For the text-containing cell, return its midpoint in (x, y) coordinate format. 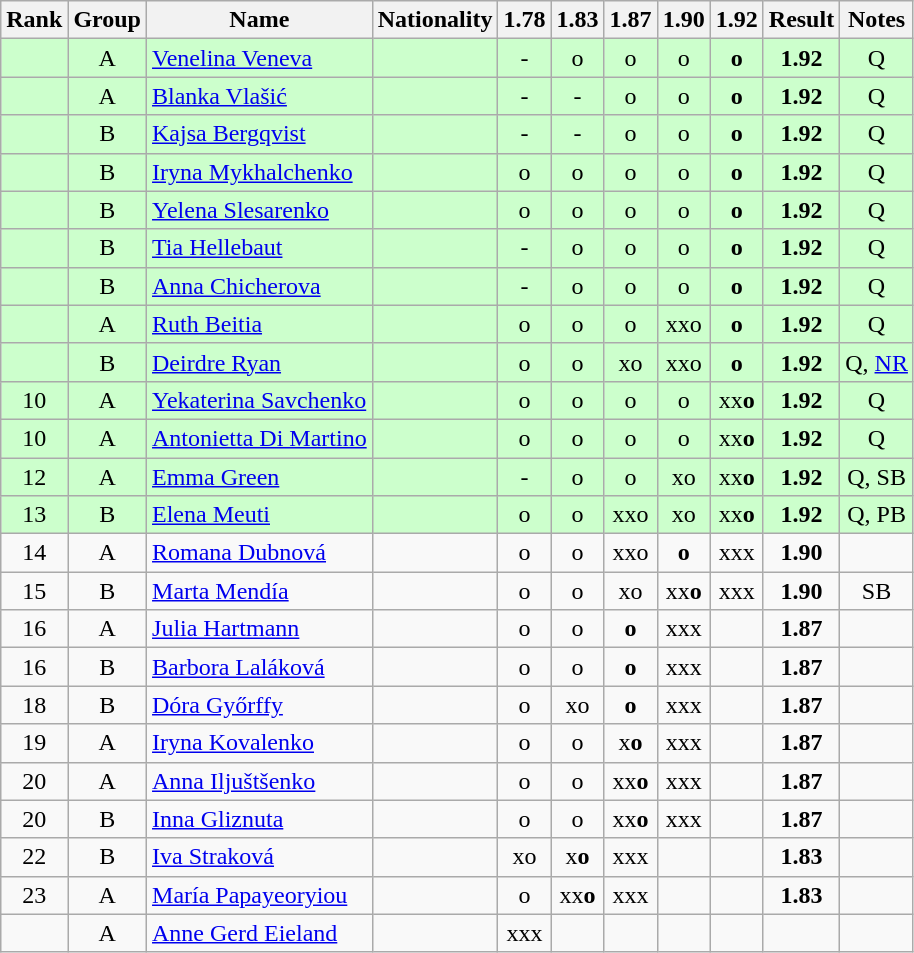
María Papayeoryiou (260, 895)
Romana Dubnová (260, 553)
23 (34, 895)
Elena Meuti (260, 515)
Anna Chicherova (260, 286)
13 (34, 515)
Emma Green (260, 477)
14 (34, 553)
Marta Mendía (260, 591)
Iryna Kovalenko (260, 743)
22 (34, 857)
Q, PB (877, 515)
Tia Hellebaut (260, 248)
Venelina Veneva (260, 58)
Q, SB (877, 477)
18 (34, 705)
Blanka Vlašić (260, 96)
Iryna Mykhalchenko (260, 172)
Anna Iljuštšenko (260, 781)
Julia Hartmann (260, 629)
19 (34, 743)
1.78 (524, 20)
15 (34, 591)
Barbora Laláková (260, 667)
Result (801, 20)
SB (877, 591)
Notes (877, 20)
Deirdre Ryan (260, 362)
Rank (34, 20)
Anne Gerd Eieland (260, 933)
12 (34, 477)
Antonietta Di Martino (260, 438)
Ruth Beitia (260, 324)
Iva Straková (260, 857)
Inna Gliznuta (260, 819)
Yekaterina Savchenko (260, 400)
Name (260, 20)
Group (108, 20)
Yelena Slesarenko (260, 210)
Nationality (435, 20)
Kajsa Bergqvist (260, 134)
Q, NR (877, 362)
Dóra Győrffy (260, 705)
